Locate the cell with the specified text and output its (X, Y) center coordinate. 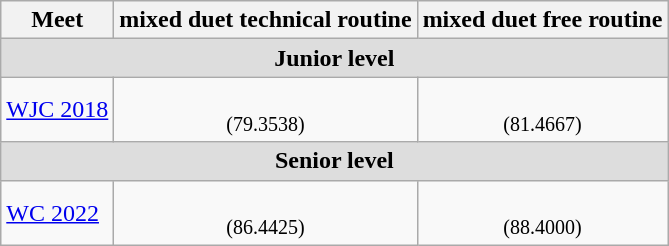
(79.3538) (266, 110)
Senior level (334, 161)
(86.4425) (266, 212)
mixed duet technical routine (266, 20)
(81.4667) (542, 110)
WC 2022 (58, 212)
WJC 2018 (58, 110)
mixed duet free routine (542, 20)
(88.4000) (542, 212)
Meet (58, 20)
Junior level (334, 58)
